Return (x, y) of the center of cell containing provided text 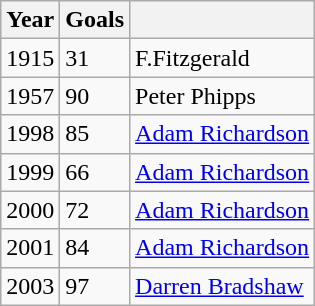
2001 (30, 248)
Goals (95, 20)
85 (95, 134)
31 (95, 58)
1915 (30, 58)
1999 (30, 172)
Year (30, 20)
2003 (30, 286)
1998 (30, 134)
2000 (30, 210)
84 (95, 248)
Darren Bradshaw (222, 286)
1957 (30, 96)
72 (95, 210)
90 (95, 96)
97 (95, 286)
Peter Phipps (222, 96)
66 (95, 172)
F.Fitzgerald (222, 58)
